Capture the cell that displays the provided text and extract its [X, Y] central coordinate. 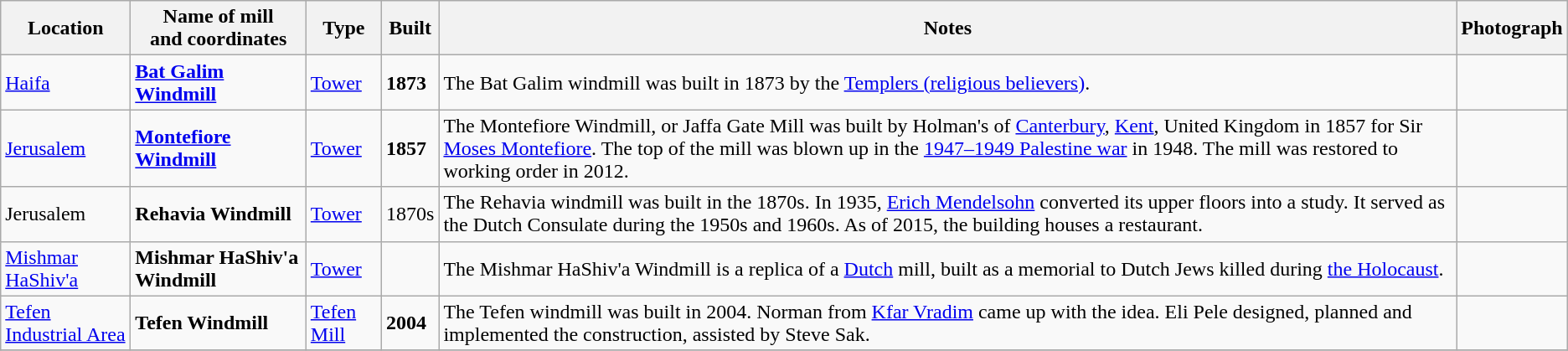
Tefen Windmill [219, 323]
Name of milland coordinates [219, 28]
Mishmar HaShiv'a Windmill [219, 268]
1870s [410, 214]
1857 [410, 148]
Rehavia Windmill [219, 214]
Haifa [65, 82]
Tefen Industrial Area [65, 323]
Type [343, 28]
Montefiore Windmill [219, 148]
Tefen Mill [343, 323]
Photograph [1512, 28]
Bat Galim Windmill [219, 82]
The Mishmar HaShiv'a Windmill is a replica of a Dutch mill, built as a memorial to Dutch Jews killed during the Holocaust. [948, 268]
Notes [948, 28]
The Bat Galim windmill was built in 1873 by the Templers (religious believers). [948, 82]
Mishmar HaShiv'a [65, 268]
Location [65, 28]
2004 [410, 323]
Built [410, 28]
1873 [410, 82]
